Capture the cell that displays the provided text and extract its (X, Y) central coordinate. 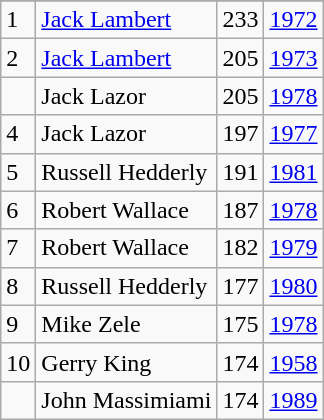
1973 (294, 58)
1989 (294, 400)
9 (18, 324)
1980 (294, 286)
233 (240, 20)
Gerry King (126, 362)
175 (240, 324)
187 (240, 210)
10 (18, 362)
1 (18, 20)
197 (240, 134)
7 (18, 248)
John Massimiami (126, 400)
Mike Zele (126, 324)
177 (240, 286)
1972 (294, 20)
1977 (294, 134)
2 (18, 58)
8 (18, 286)
1981 (294, 172)
1958 (294, 362)
5 (18, 172)
1979 (294, 248)
6 (18, 210)
182 (240, 248)
4 (18, 134)
191 (240, 172)
